Determine the [x, y] coordinate at the center of the cell enclosing the given text.  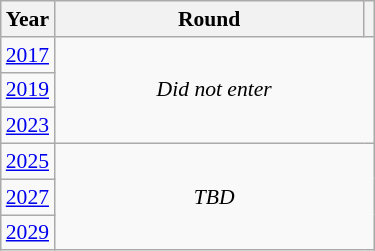
Round [209, 19]
2025 [28, 162]
2027 [28, 197]
Year [28, 19]
2019 [28, 90]
Did not enter [214, 90]
2023 [28, 126]
2029 [28, 233]
2017 [28, 55]
TBD [214, 198]
